For the text-containing cell, return its midpoint in [x, y] coordinate format. 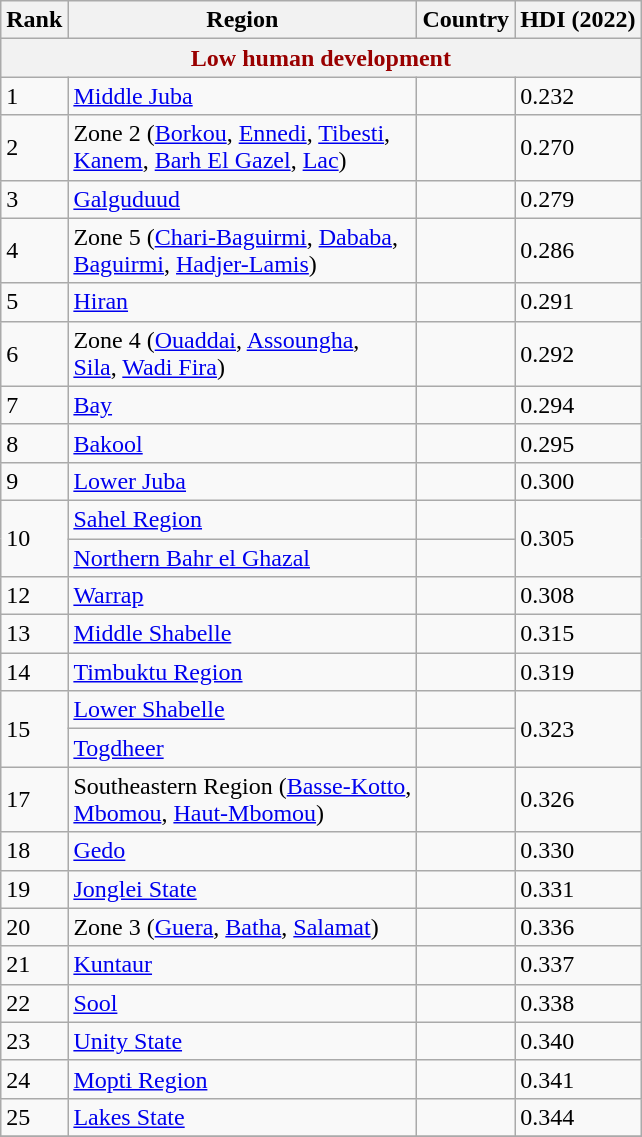
22 [34, 1003]
Sool [242, 1003]
23 [34, 1041]
0.341 [578, 1079]
Warrap [242, 596]
Zone 5 (Chari-Baguirmi, Dababa,Baguirmi, Hadjer-Lamis) [242, 250]
25 [34, 1117]
5 [34, 302]
0.315 [578, 634]
0.337 [578, 965]
Galguduud [242, 199]
0.295 [578, 443]
Zone 4 (Ouaddai, Assoungha,Sila, Wadi Fira) [242, 354]
Gedo [242, 851]
Northern Bahr el Ghazal [242, 557]
10 [34, 538]
0.305 [578, 538]
Jonglei State [242, 889]
Country [466, 20]
21 [34, 965]
2 [34, 148]
18 [34, 851]
3 [34, 199]
13 [34, 634]
0.286 [578, 250]
0.291 [578, 302]
9 [34, 481]
4 [34, 250]
Zone 3 (Guera, Batha, Salamat) [242, 927]
0.331 [578, 889]
8 [34, 443]
Bakool [242, 443]
Unity State [242, 1041]
Lower Shabelle [242, 710]
7 [34, 405]
Zone 2 (Borkou, Ennedi, Tibesti,Kanem, Barh El Gazel, Lac) [242, 148]
19 [34, 889]
0.319 [578, 672]
0.326 [578, 800]
0.344 [578, 1117]
14 [34, 672]
0.279 [578, 199]
0.340 [578, 1041]
Middle Juba [242, 96]
0.292 [578, 354]
Togdheer [242, 748]
6 [34, 354]
Kuntaur [242, 965]
0.308 [578, 596]
12 [34, 596]
0.330 [578, 851]
17 [34, 800]
0.300 [578, 481]
0.323 [578, 729]
0.270 [578, 148]
Lower Juba [242, 481]
24 [34, 1079]
Middle Shabelle [242, 634]
Timbuktu Region [242, 672]
Mopti Region [242, 1079]
Sahel Region [242, 519]
1 [34, 96]
0.232 [578, 96]
0.336 [578, 927]
15 [34, 729]
Southeastern Region (Basse-Kotto, Mbomou, Haut-Mbomou) [242, 800]
Low human development [321, 58]
Bay [242, 405]
Region [242, 20]
0.294 [578, 405]
Hiran [242, 302]
Lakes State [242, 1117]
0.338 [578, 1003]
HDI (2022) [578, 20]
Rank [34, 20]
20 [34, 927]
